Detect which cell encompasses the target text, then output its (X, Y) center coordinate. 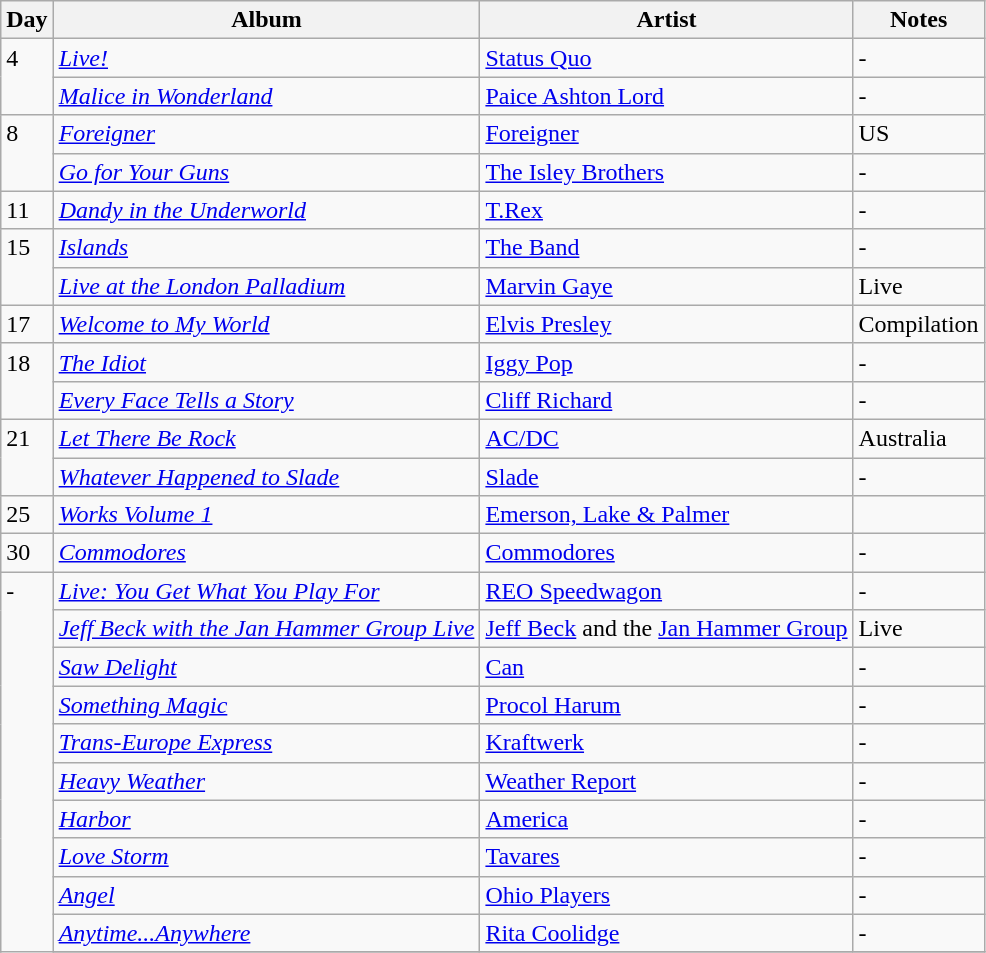
Slade (666, 477)
Australia (918, 438)
Compilation (918, 324)
11 (27, 210)
Emerson, Lake & Palmer (666, 515)
The Band (666, 248)
Trans-Europe Express (266, 743)
Every Face Tells a Story (266, 400)
Rita Coolidge (666, 933)
4 (27, 77)
Angel (266, 895)
8 (27, 153)
Go for Your Guns (266, 172)
Dandy in the Underworld (266, 210)
Let There Be Rock (266, 438)
Islands (266, 248)
Iggy Pop (666, 362)
Status Quo (666, 58)
Paice Ashton Lord (666, 96)
Works Volume 1 (266, 515)
Heavy Weather (266, 781)
Artist (666, 20)
Something Magic (266, 705)
Day (27, 20)
Notes (918, 20)
Harbor (266, 819)
T.Rex (666, 210)
21 (27, 457)
Jeff Beck and the Jan Hammer Group (666, 629)
America (666, 819)
US (918, 134)
Love Storm (266, 857)
AC/DC (666, 438)
Welcome to My World (266, 324)
Ohio Players (666, 895)
Anytime...Anywhere (266, 933)
Malice in Wonderland (266, 96)
25 (27, 515)
Album (266, 20)
Procol Harum (666, 705)
Elvis Presley (666, 324)
The Isley Brothers (666, 172)
Saw Delight (266, 667)
30 (27, 553)
Marvin Gaye (666, 286)
15 (27, 267)
REO Speedwagon (666, 591)
Cliff Richard (666, 400)
18 (27, 381)
Weather Report (666, 781)
Whatever Happened to Slade (266, 477)
Live: You Get What You Play For (266, 591)
Can (666, 667)
The Idiot (266, 362)
Live! (266, 58)
Kraftwerk (666, 743)
Live at the London Palladium (266, 286)
Jeff Beck with the Jan Hammer Group Live (266, 629)
17 (27, 324)
Tavares (666, 857)
